Pinpoint the cell where the given text exists, returning its (x, y) midpoint coordinate. 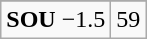
SOU −1.5 (56, 20)
59 (128, 20)
